Extract the (x, y) coordinate from the center of the cell holding the provided text.  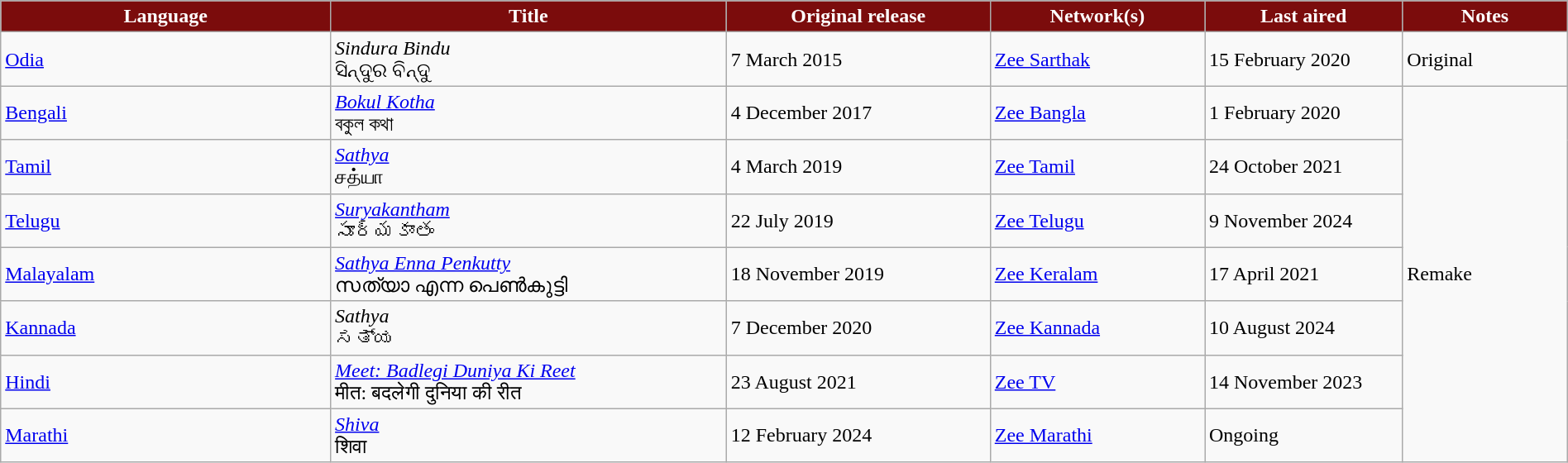
Title (529, 17)
Zee Marathi (1097, 435)
Hindi (165, 382)
12 February 2024 (858, 435)
15 February 2020 (1303, 60)
Meet: Badlegi Duniya Ki Reet मीत: बदलेगी दुनिया की रीत (529, 382)
Zee TV (1097, 382)
Telugu (165, 220)
Marathi (165, 435)
Sathya ಸತ್ಯ (529, 327)
Remake (1485, 274)
4 December 2017 (858, 112)
Language (165, 17)
7 December 2020 (858, 327)
Kannada (165, 327)
Last aired (1303, 17)
Original release (858, 17)
10 August 2024 (1303, 327)
Sathya Enna Penkutty സത്യാ എന്ന പെൺകുട്ടി (529, 274)
4 March 2019 (858, 167)
Sathya சத்யா (529, 167)
Bengali (165, 112)
17 April 2021 (1303, 274)
Odia (165, 60)
Original (1485, 60)
Ongoing (1303, 435)
14 November 2023 (1303, 382)
Tamil (165, 167)
Zee Sarthak (1097, 60)
Zee Kannada (1097, 327)
Zee Bangla (1097, 112)
Sindura Bindu ସିନ୍ଦୁର ବିନ୍ଦୁ (529, 60)
Notes (1485, 17)
Network(s) (1097, 17)
Zee Tamil (1097, 167)
7 March 2015 (858, 60)
1 February 2020 (1303, 112)
Suryakantham సూర్యకాంతం (529, 220)
22 July 2019 (858, 220)
Zee Keralam (1097, 274)
Malayalam (165, 274)
Bokul Kotha বকুল কথা (529, 112)
Shiva शिवा (529, 435)
24 October 2021 (1303, 167)
9 November 2024 (1303, 220)
Zee Telugu (1097, 220)
18 November 2019 (858, 274)
23 August 2021 (858, 382)
